Output the (x, y) coordinate of the center of the cell containing the given text.  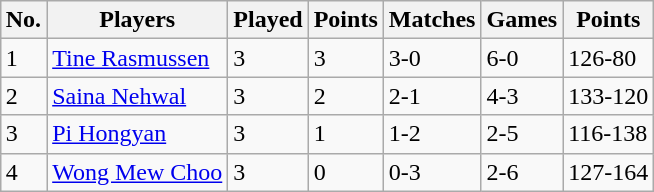
126-80 (608, 58)
4-3 (522, 96)
Games (522, 20)
Players (138, 20)
116-138 (608, 134)
Wong Mew Choo (138, 172)
0 (346, 172)
3-0 (432, 58)
127-164 (608, 172)
4 (23, 172)
133-120 (608, 96)
No. (23, 20)
1-2 (432, 134)
2-5 (522, 134)
Played (268, 20)
Matches (432, 20)
0-3 (432, 172)
Pi Hongyan (138, 134)
2-1 (432, 96)
Tine Rasmussen (138, 58)
Saina Nehwal (138, 96)
6-0 (522, 58)
2-6 (522, 172)
